Determine the [X, Y] coordinate at the center of the cell enclosing the given text.  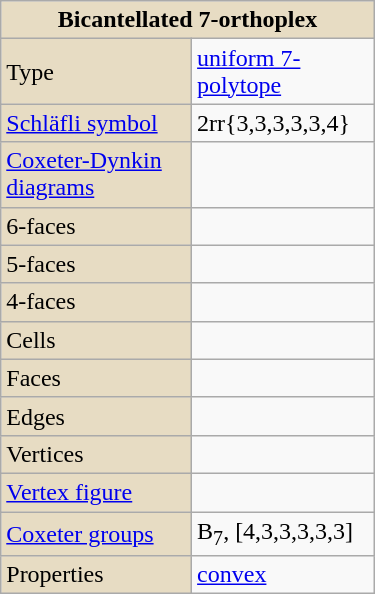
Bicantellated 7-orthoplex [188, 20]
Coxeter-Dynkin diagrams [96, 174]
5-faces [96, 264]
6-faces [96, 226]
Vertices [96, 454]
Faces [96, 378]
Properties [96, 575]
2rr{3,3,3,3,3,4} [284, 123]
Coxeter groups [96, 534]
Edges [96, 416]
4-faces [96, 302]
Cells [96, 340]
Type [96, 72]
B7, [4,3,3,3,3,3] [284, 534]
uniform 7-polytope [284, 72]
Schläfli symbol [96, 123]
convex [284, 575]
Vertex figure [96, 492]
